Output the (x, y) coordinate of the center of the cell containing the given text.  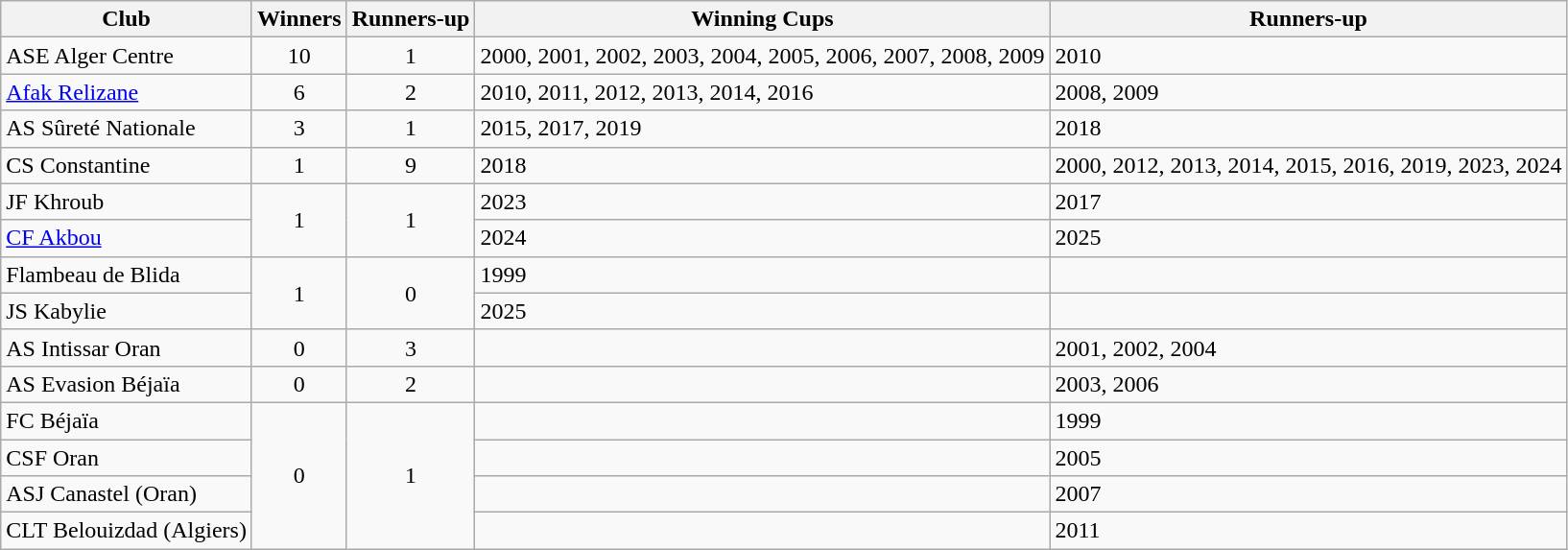
2008, 2009 (1309, 92)
2023 (762, 202)
2010, 2011, 2012, 2013, 2014, 2016 (762, 92)
Flambeau de Blida (127, 275)
2000, 2012, 2013, 2014, 2015, 2016, 2019, 2023, 2024 (1309, 165)
9 (411, 165)
6 (299, 92)
2000, 2001, 2002, 2003, 2004, 2005, 2006, 2007, 2008, 2009 (762, 56)
2001, 2002, 2004 (1309, 347)
JF Khroub (127, 202)
FC Béjaïa (127, 420)
2017 (1309, 202)
2005 (1309, 458)
CS Constantine (127, 165)
ASJ Canastel (Oran) (127, 494)
10 (299, 56)
Winners (299, 19)
AS Sûreté Nationale (127, 129)
2007 (1309, 494)
AS Intissar Oran (127, 347)
Club (127, 19)
JS Kabylie (127, 311)
2024 (762, 238)
ASE Alger Centre (127, 56)
2010 (1309, 56)
2003, 2006 (1309, 384)
2011 (1309, 531)
CF Akbou (127, 238)
CSF Oran (127, 458)
2015, 2017, 2019 (762, 129)
Afak Relizane (127, 92)
CLT Belouizdad (Algiers) (127, 531)
Winning Cups (762, 19)
AS Evasion Béjaïa (127, 384)
